Locate the cell with the specified text and output its [x, y] center coordinate. 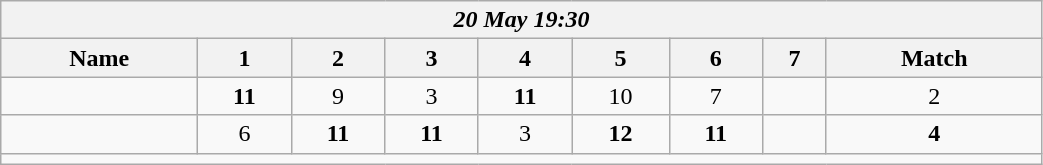
9 [338, 96]
Match [934, 58]
20 May 19:30 [522, 20]
Name [100, 58]
5 [620, 58]
10 [620, 96]
12 [620, 134]
1 [245, 58]
